Extract the [x, y] coordinate from the center of the cell holding the provided text.  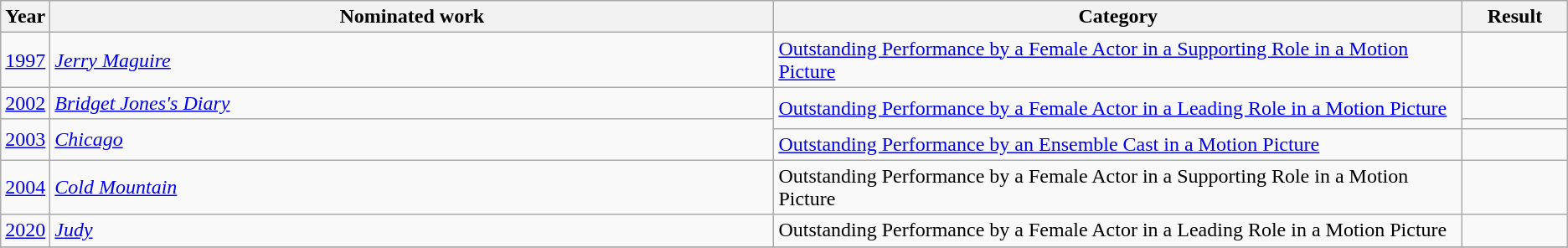
2020 [25, 230]
Bridget Jones's Diary [412, 103]
Nominated work [412, 17]
Chicago [412, 139]
Jerry Maguire [412, 60]
Year [25, 17]
2003 [25, 139]
Category [1118, 17]
2004 [25, 188]
2002 [25, 103]
Outstanding Performance by an Ensemble Cast in a Motion Picture [1118, 144]
Result [1515, 17]
Cold Mountain [412, 188]
1997 [25, 60]
Judy [412, 230]
